Identify which cell holds the provided text, then report its (x, y) central coordinate. 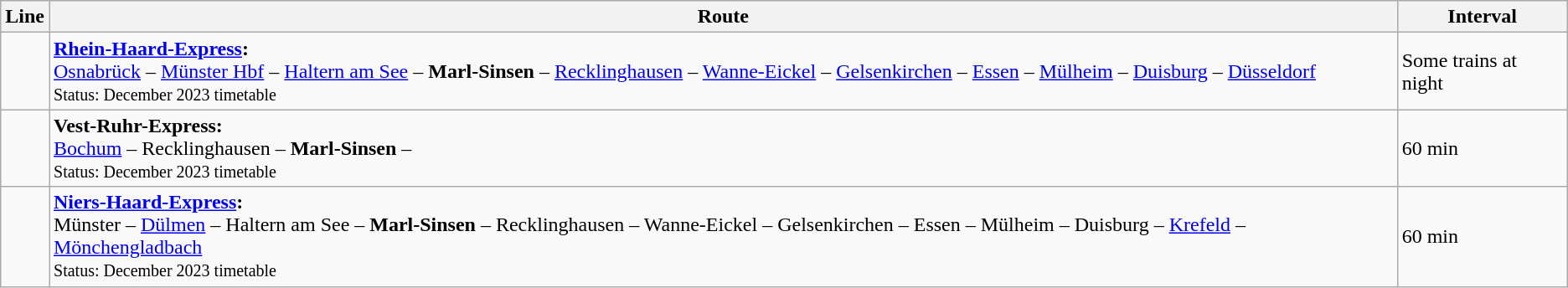
Vest-Ruhr-Express:Bochum – Recklinghausen – Marl-Sinsen – Status: December 2023 timetable (723, 148)
Interval (1483, 17)
Some trains at night (1483, 71)
Line (25, 17)
Route (723, 17)
